Search for the cell housing the specified text and yield its (X, Y) center coordinate. 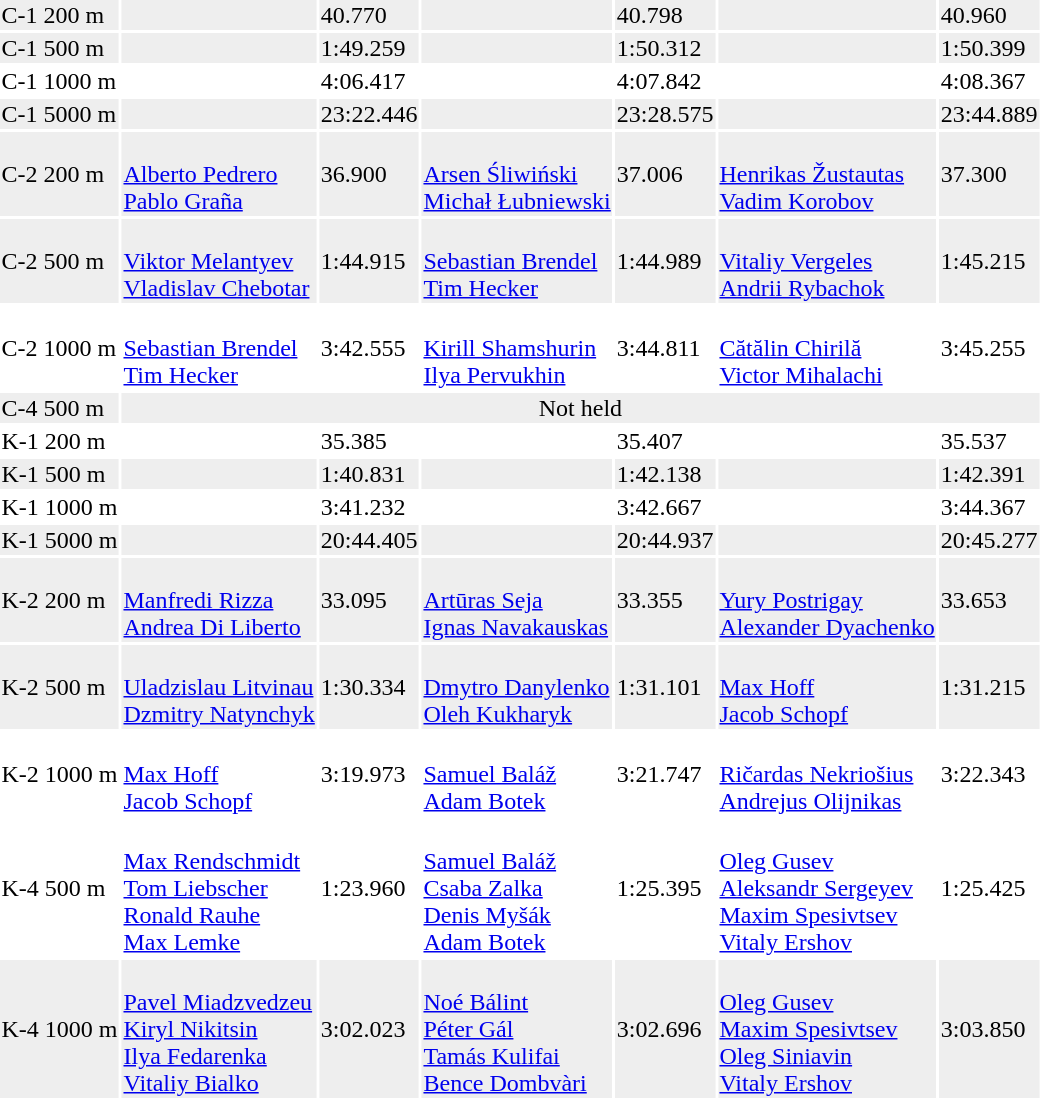
35.537 (989, 441)
1:31.215 (989, 687)
C-2 1000 m (60, 348)
1:44.915 (369, 261)
Noé BálintPéter GálTamás KulifaiBence Dombvàri (517, 1029)
1:25.395 (665, 888)
1:42.138 (665, 474)
C-1 500 m (60, 48)
3:21.747 (665, 774)
1:23.960 (369, 888)
33.095 (369, 600)
3:42.667 (665, 507)
Arsen ŚliwińskiMichał Łubniewski (517, 174)
3:19.973 (369, 774)
23:28.575 (665, 114)
1:44.989 (665, 261)
20:45.277 (989, 540)
K-2 200 m (60, 600)
Not held (580, 408)
C-1 200 m (60, 15)
3:02.023 (369, 1029)
Yury PostrigayAlexander Dyachenko (827, 600)
20:44.405 (369, 540)
Pavel MiadzvedzeuKiryl NikitsinIlya FedarenkaVitaliy Bialko (219, 1029)
Artūras SejaIgnas Navakauskas (517, 600)
Ričardas NekriošiusAndrejus Olijnikas (827, 774)
36.900 (369, 174)
Dmytro DanylenkoOleh Kukharyk (517, 687)
K-2 500 m (60, 687)
K-1 500 m (60, 474)
Max RendschmidtTom LiebscherRonald RauheMax Lemke (219, 888)
K-4 500 m (60, 888)
3:03.850 (989, 1029)
40.960 (989, 15)
3:42.555 (369, 348)
Samuel BalážAdam Botek (517, 774)
37.006 (665, 174)
20:44.937 (665, 540)
C-1 5000 m (60, 114)
37.300 (989, 174)
4:06.417 (369, 81)
Alberto PedreroPablo Graña (219, 174)
4:07.842 (665, 81)
1:40.831 (369, 474)
1:50.399 (989, 48)
Uladzislau LitvinauDzmitry Natynchyk (219, 687)
23:44.889 (989, 114)
K-1 5000 m (60, 540)
33.355 (665, 600)
1:50.312 (665, 48)
Viktor MelantyevVladislav Chebotar (219, 261)
1:30.334 (369, 687)
K-2 1000 m (60, 774)
1:25.425 (989, 888)
35.407 (665, 441)
3:22.343 (989, 774)
3:02.696 (665, 1029)
Henrikas ŽustautasVadim Korobov (827, 174)
Oleg GusevMaxim SpesivtsevOleg SiniavinVitaly Ershov (827, 1029)
33.653 (989, 600)
4:08.367 (989, 81)
35.385 (369, 441)
3:44.811 (665, 348)
40.770 (369, 15)
40.798 (665, 15)
23:22.446 (369, 114)
3:45.255 (989, 348)
Vitaliy VergelesAndrii Rybachok (827, 261)
Oleg GusevAleksandr SergeyevMaxim SpesivtsevVitaly Ershov (827, 888)
K-1 1000 m (60, 507)
1:31.101 (665, 687)
Samuel BalážCsaba ZalkaDenis MyšákAdam Botek (517, 888)
3:44.367 (989, 507)
C-1 1000 m (60, 81)
C-4 500 m (60, 408)
3:41.232 (369, 507)
1:42.391 (989, 474)
1:45.215 (989, 261)
C-2 500 m (60, 261)
Kirill ShamshurinIlya Pervukhin (517, 348)
K-1 200 m (60, 441)
C-2 200 m (60, 174)
1:49.259 (369, 48)
Cătălin ChirilăVictor Mihalachi (827, 348)
Manfredi RizzaAndrea Di Liberto (219, 600)
K-4 1000 m (60, 1029)
